Find where the given text appears and provide that cell's center as [X, Y] coordinate. 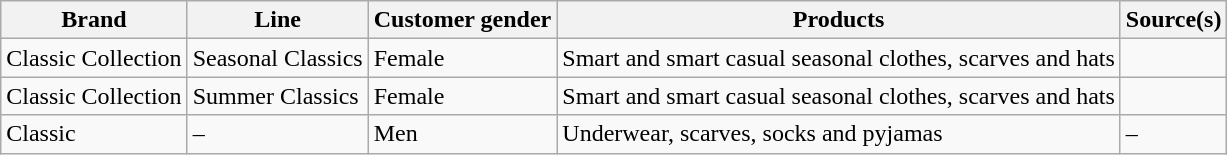
Underwear, scarves, socks and pyjamas [839, 134]
Customer gender [462, 20]
Summer Classics [278, 96]
Seasonal Classics [278, 58]
Line [278, 20]
Source(s) [1174, 20]
Products [839, 20]
Classic [94, 134]
Brand [94, 20]
Men [462, 134]
